Find where the given text appears and provide that cell's center as [X, Y] coordinate. 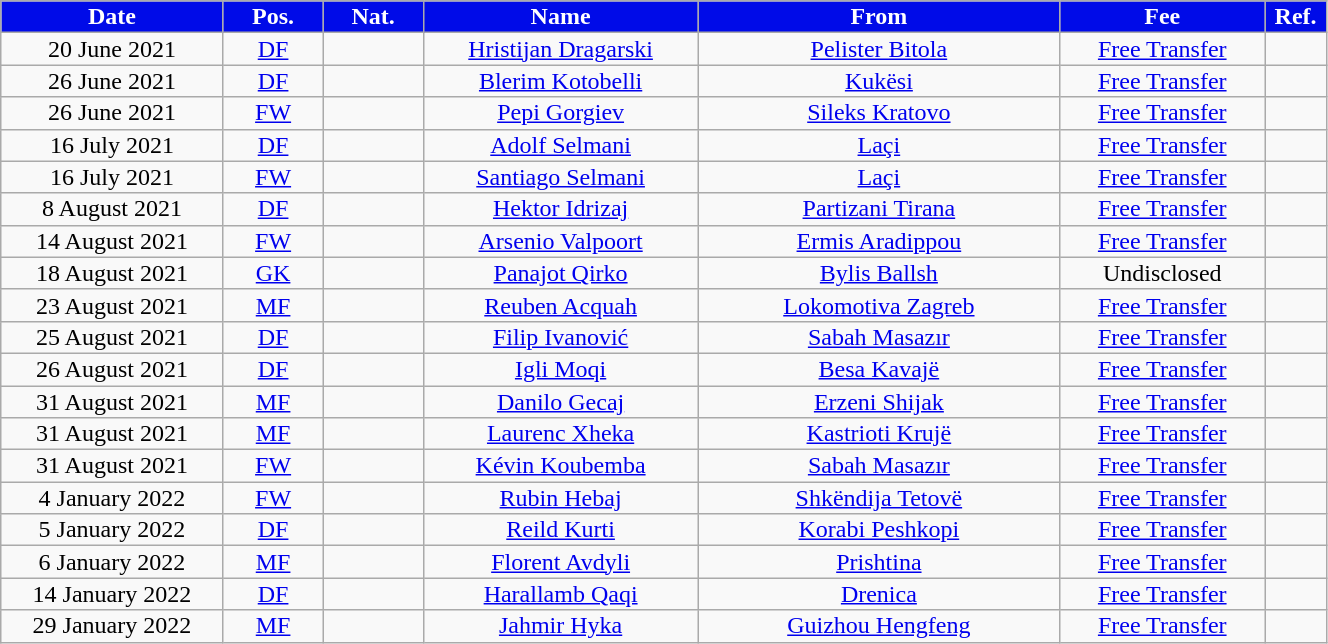
Ermis Aradippou [879, 241]
Korabi Peshkopi [879, 530]
From [879, 17]
29 January 2022 [112, 626]
Kastrioti Krujë [879, 434]
23 August 2021 [112, 305]
Igli Moqi [560, 369]
Guizhou Hengfeng [879, 626]
Arsenio Valpoort [560, 241]
Pos. [273, 17]
Reuben Acquah [560, 305]
Nat. [373, 17]
Fee [1162, 17]
Erzeni Shijak [879, 402]
Shkëndija Tetovë [879, 498]
Besa Kavajë [879, 369]
8 August 2021 [112, 209]
6 January 2022 [112, 562]
Florent Avdyli [560, 562]
Rubin Hebaj [560, 498]
20 June 2021 [112, 49]
Kévin Koubemba [560, 466]
Filip Ivanović [560, 337]
Partizani Tirana [879, 209]
Hristijan Dragarski [560, 49]
4 January 2022 [112, 498]
5 January 2022 [112, 530]
GK [273, 273]
Hektor Idrizaj [560, 209]
14 January 2022 [112, 594]
Lokomotiva Zagreb [879, 305]
Danilo Gecaj [560, 402]
Panajot Qirko [560, 273]
18 August 2021 [112, 273]
Pelister Bitola [879, 49]
Adolf Selmani [560, 145]
14 August 2021 [112, 241]
Bylis Ballsh [879, 273]
25 August 2021 [112, 337]
Drenica [879, 594]
Jahmir Hyka [560, 626]
Kukësi [879, 81]
Sileks Kratovo [879, 113]
Harallamb Qaqi [560, 594]
Blerim Kotobelli [560, 81]
Name [560, 17]
Ref. [1296, 17]
26 August 2021 [112, 369]
Prishtina [879, 562]
Date [112, 17]
Laurenc Xheka [560, 434]
Pepi Gorgiev [560, 113]
Undisclosed [1162, 273]
Reild Kurti [560, 530]
Santiago Selmani [560, 177]
